From the cell containing the given text, extract its center point as [X, Y] coordinate. 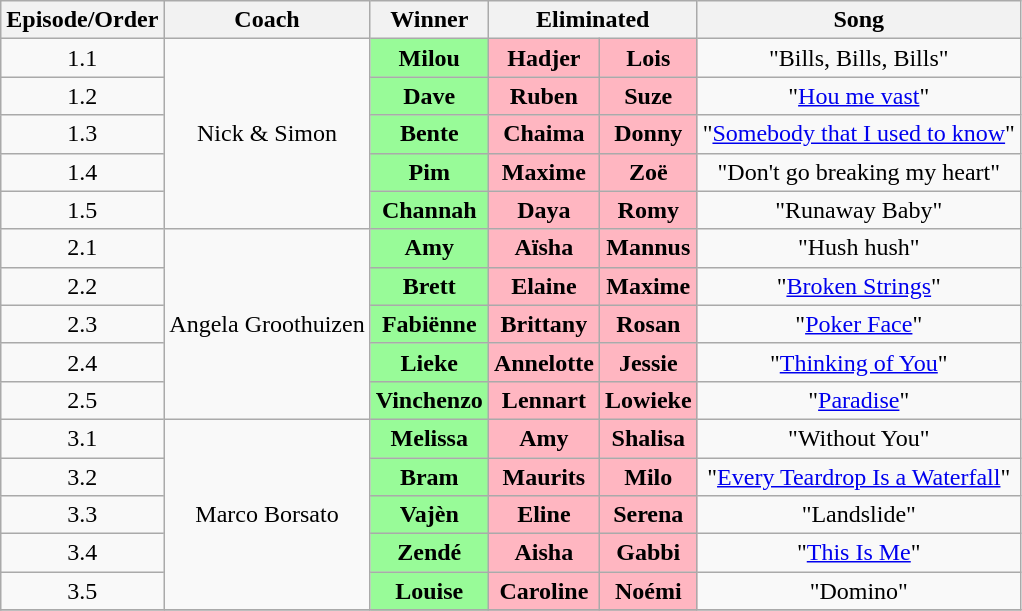
Annelotte [544, 362]
1.2 [82, 96]
Brett [429, 286]
"Without You" [858, 438]
"Hush hush" [858, 248]
Zoë [648, 172]
Gabbi [648, 553]
Noémi [648, 591]
1.3 [82, 134]
Chaima [544, 134]
Winner [429, 20]
Jessie [648, 362]
"Every Teardrop Is a Waterfall" [858, 477]
Eliminated [592, 20]
Ruben [544, 96]
"Runaway Baby" [858, 210]
Mannus [648, 248]
Eline [544, 515]
Donny [648, 134]
"Poker Face" [858, 324]
Hadjer [544, 58]
Aisha [544, 553]
Milo [648, 477]
Milou [429, 58]
3.5 [82, 591]
Romy [648, 210]
2.1 [82, 248]
Lois [648, 58]
2.2 [82, 286]
3.3 [82, 515]
"Paradise" [858, 400]
"Broken Strings" [858, 286]
Shalisa [648, 438]
Song [858, 20]
Bram [429, 477]
2.5 [82, 400]
Channah [429, 210]
2.3 [82, 324]
Melissa [429, 438]
"Landslide" [858, 515]
Rosan [648, 324]
3.2 [82, 477]
Episode/Order [82, 20]
Serena [648, 515]
Maurits [544, 477]
Aïsha [544, 248]
Bente [429, 134]
Daya [544, 210]
Lowieke [648, 400]
Marco Borsato [267, 514]
Fabiënne [429, 324]
"Somebody that I used to know" [858, 134]
1.5 [82, 210]
"Don't go breaking my heart" [858, 172]
Elaine [544, 286]
Vajèn [429, 515]
Louise [429, 591]
Lennart [544, 400]
2.4 [82, 362]
Lieke [429, 362]
1.4 [82, 172]
Coach [267, 20]
"Hou me vast" [858, 96]
Vinchenzo [429, 400]
Dave [429, 96]
Suze [648, 96]
3.1 [82, 438]
"Thinking of You" [858, 362]
Angela Groothuizen [267, 324]
Zendé [429, 553]
"Domino" [858, 591]
1.1 [82, 58]
Nick & Simon [267, 134]
Pim [429, 172]
"Bills, Bills, Bills" [858, 58]
"This Is Me" [858, 553]
Caroline [544, 591]
3.4 [82, 553]
Brittany [544, 324]
